From the cell containing the given text, extract its center point as (x, y) coordinate. 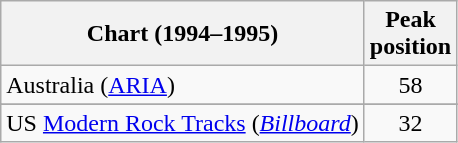
US Modern Rock Tracks (Billboard) (183, 123)
Peakposition (410, 34)
58 (410, 85)
Chart (1994–1995) (183, 34)
Australia (ARIA) (183, 85)
32 (410, 123)
